Provide the [X, Y] coordinate of the cell's center where the given text is located.  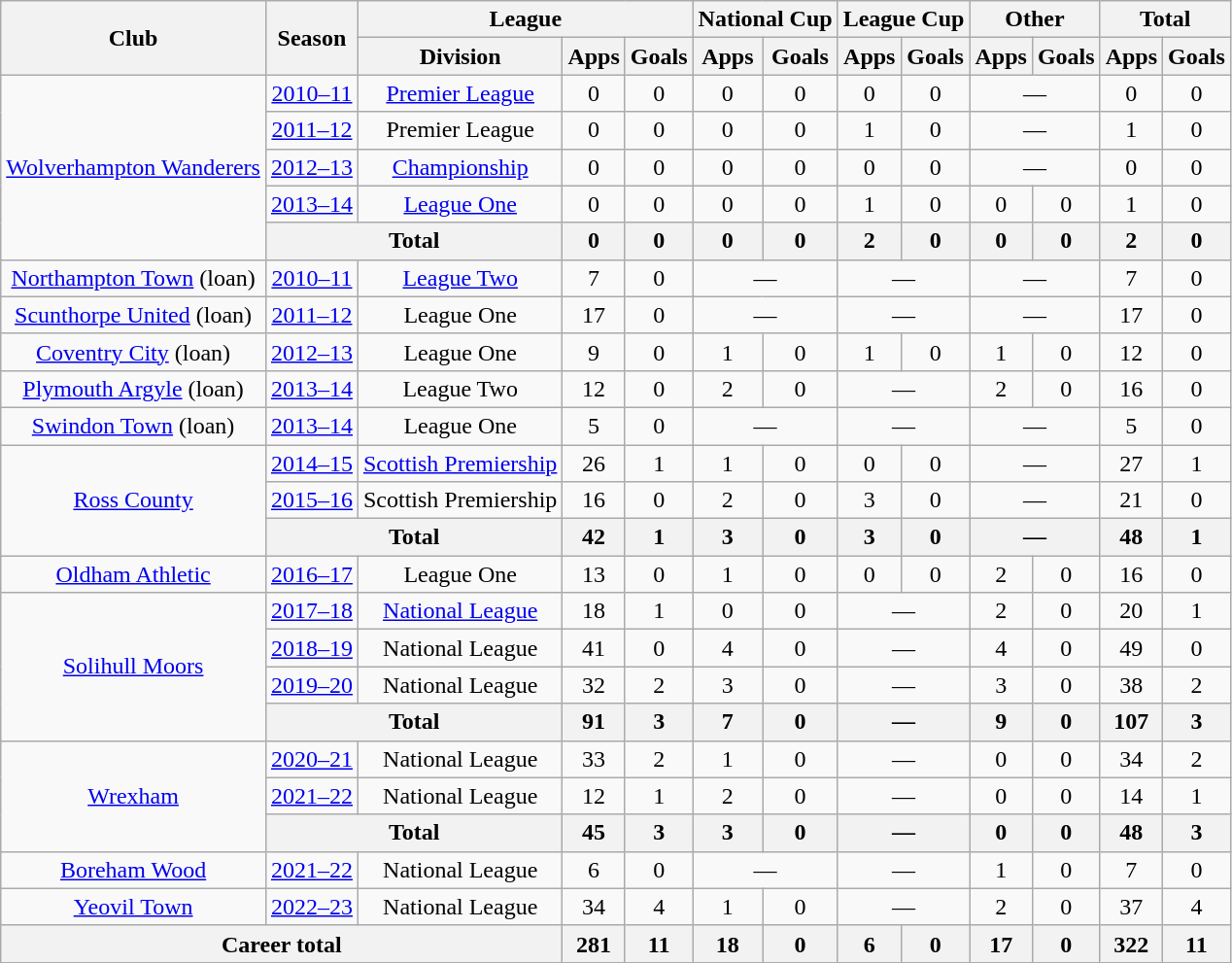
281 [594, 944]
91 [594, 722]
Wrexham [134, 796]
37 [1131, 907]
Plymouth Argyle (loan) [134, 389]
League Cup [904, 19]
National Cup [766, 19]
2020–21 [311, 759]
Yeovil Town [134, 907]
Scunthorpe United (loan) [134, 315]
2019–20 [311, 685]
41 [594, 648]
322 [1131, 944]
27 [1131, 464]
Ross County [134, 500]
14 [1131, 796]
Swindon Town (loan) [134, 426]
26 [594, 464]
107 [1131, 722]
Season [311, 38]
Club [134, 38]
2017–18 [311, 611]
Solihull Moors [134, 667]
2022–23 [311, 907]
2014–15 [311, 464]
Coventry City (loan) [134, 352]
20 [1131, 611]
Boreham Wood [134, 870]
League [525, 19]
Championship [460, 167]
38 [1131, 685]
45 [594, 833]
Oldham Athletic [134, 574]
32 [594, 685]
2016–17 [311, 574]
Wolverhampton Wanderers [134, 167]
42 [594, 537]
Career total [282, 944]
Other [1035, 19]
2018–19 [311, 648]
49 [1131, 648]
21 [1131, 500]
13 [594, 574]
Northampton Town (loan) [134, 278]
Division [460, 56]
2015–16 [311, 500]
33 [594, 759]
